Determine the [X, Y] coordinate at the center of the cell enclosing the given text.  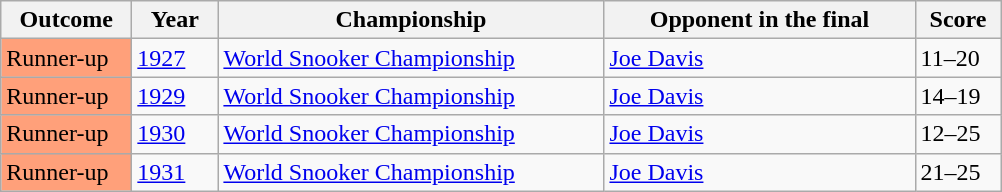
Championship [411, 20]
Year [175, 20]
1927 [175, 58]
Outcome [66, 20]
11–20 [958, 58]
1930 [175, 134]
12–25 [958, 134]
14–19 [958, 96]
1931 [175, 172]
21–25 [958, 172]
Score [958, 20]
Opponent in the final [760, 20]
1929 [175, 96]
